Identify which cell holds the provided text, then report its [X, Y] central coordinate. 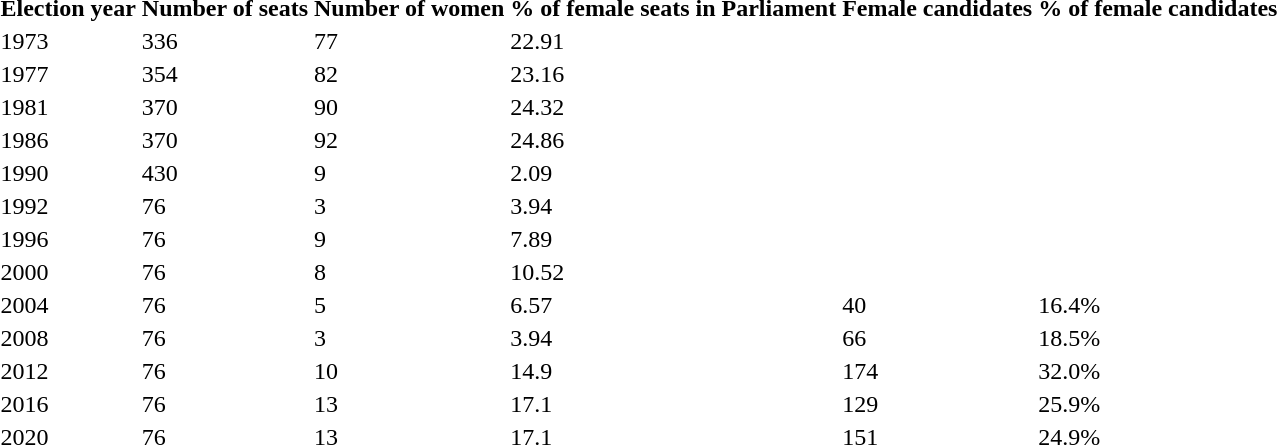
24.32 [674, 107]
82 [410, 74]
129 [938, 404]
13 [410, 404]
23.16 [674, 74]
2.09 [674, 173]
40 [938, 305]
354 [224, 74]
336 [224, 41]
77 [410, 41]
14.9 [674, 371]
174 [938, 371]
10 [410, 371]
90 [410, 107]
6.57 [674, 305]
5 [410, 305]
22.91 [674, 41]
10.52 [674, 272]
24.86 [674, 140]
66 [938, 338]
17.1 [674, 404]
430 [224, 173]
92 [410, 140]
8 [410, 272]
7.89 [674, 239]
